Scan for the cell matching the given text and deliver its (X, Y) coordinate at center. 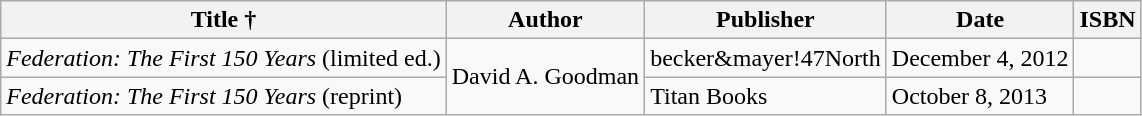
October 8, 2013 (980, 96)
Date (980, 20)
David A. Goodman (545, 77)
ISBN (1108, 20)
becker&mayer!47North (766, 58)
December 4, 2012 (980, 58)
Title † (224, 20)
Publisher (766, 20)
Federation: The First 150 Years (limited ed.) (224, 58)
Author (545, 20)
Federation: The First 150 Years (reprint) (224, 96)
Titan Books (766, 96)
